Find where the given text appears and provide that cell's center as (X, Y) coordinate. 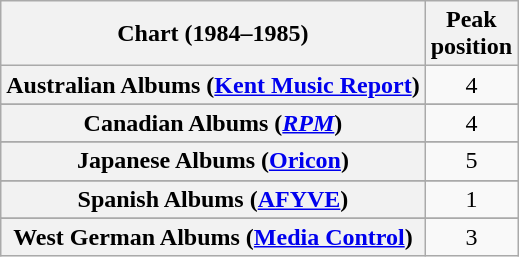
5 (471, 161)
Canadian Albums (RPM) (213, 123)
1 (471, 199)
Australian Albums (Kent Music Report) (213, 85)
West German Albums (Media Control) (213, 237)
3 (471, 237)
Peakposition (471, 34)
Chart (1984–1985) (213, 34)
Spanish Albums (AFYVE) (213, 199)
Japanese Albums (Oricon) (213, 161)
